Determine the [X, Y] coordinate at the center of the cell enclosing the given text.  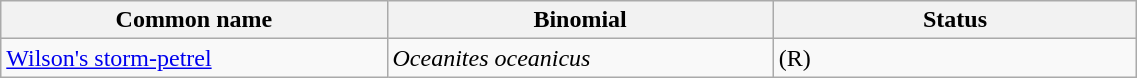
Wilson's storm-petrel [194, 58]
Status [955, 20]
Oceanites oceanicus [580, 58]
(R) [955, 58]
Binomial [580, 20]
Common name [194, 20]
